Find where the given text appears and provide that cell's center as [X, Y] coordinate. 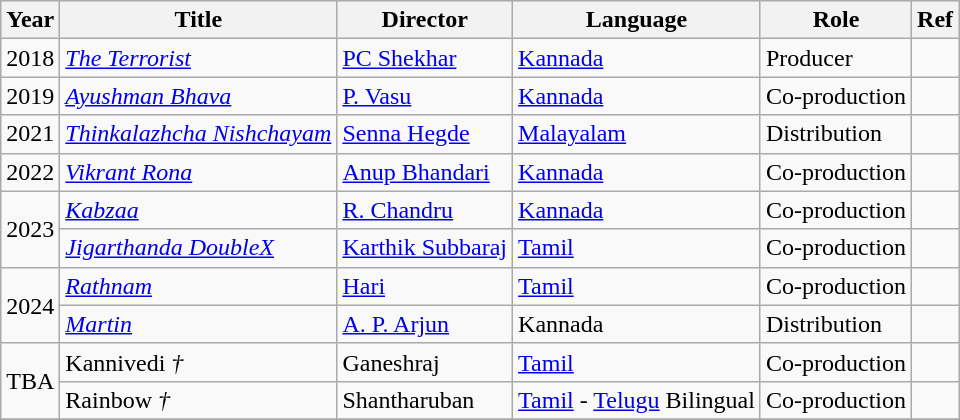
Hari [425, 286]
Role [836, 20]
Kabzaa [198, 210]
Language [637, 20]
A. P. Arjun [425, 324]
Ayushman Bhava [198, 96]
Senna Hegde [425, 134]
2021 [30, 134]
P. Vasu [425, 96]
Rathnam [198, 286]
Thinkalazhcha Nishchayam [198, 134]
The Terrorist [198, 58]
Shantharuban [425, 400]
PC Shekhar [425, 58]
2024 [30, 305]
TBA [30, 381]
Anup Bhandari [425, 172]
Ganeshraj [425, 362]
Rainbow † [198, 400]
Jigarthanda DoubleX [198, 248]
Producer [836, 58]
R. Chandru [425, 210]
Year [30, 20]
Tamil - Telugu Bilingual [637, 400]
Malayalam [637, 134]
Kannivedi † [198, 362]
Karthik Subbaraj [425, 248]
2018 [30, 58]
Director [425, 20]
Vikrant Rona [198, 172]
Title [198, 20]
2019 [30, 96]
Martin [198, 324]
Ref [936, 20]
2023 [30, 229]
2022 [30, 172]
